Return the [X, Y] coordinate for the center point of the cell that contains the specified text.  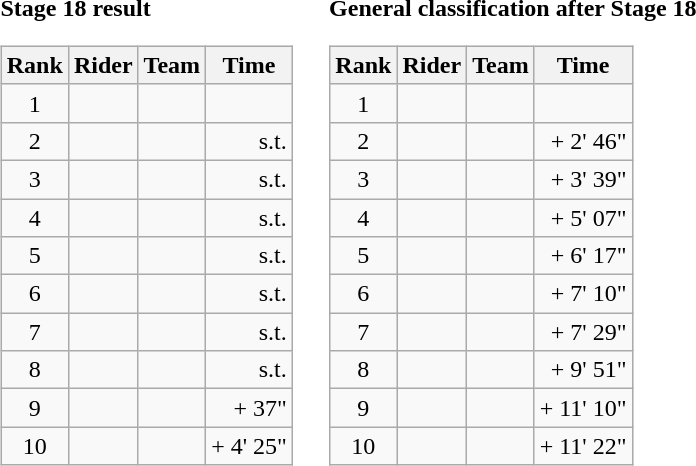
+ 6' 17" [583, 256]
+ 11' 10" [583, 408]
+ 5' 07" [583, 217]
+ 2' 46" [583, 141]
+ 4' 25" [250, 446]
+ 7' 10" [583, 294]
+ 7' 29" [583, 332]
+ 11' 22" [583, 446]
+ 37" [250, 408]
+ 3' 39" [583, 179]
+ 9' 51" [583, 370]
